Return the (x, y) coordinate for the center point of the cell that contains the specified text.  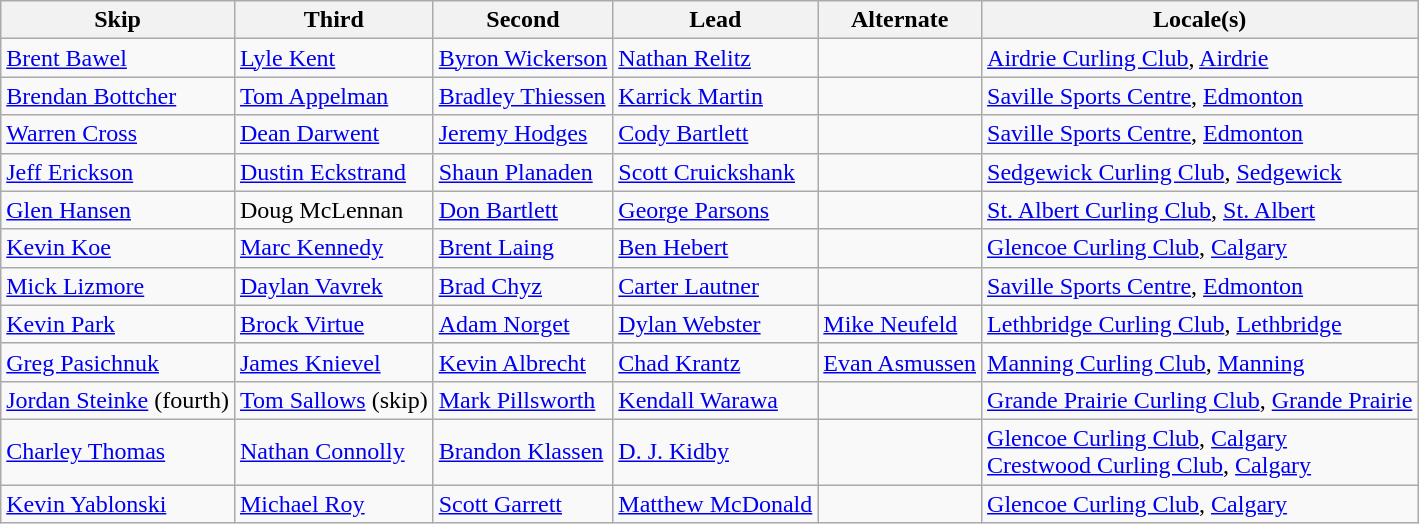
Nathan Connolly (334, 452)
Alternate (900, 20)
Jeremy Hodges (523, 134)
Warren Cross (118, 134)
Tom Sallows (skip) (334, 400)
Jordan Steinke (fourth) (118, 400)
Ben Hebert (716, 248)
Kendall Warawa (716, 400)
Mick Lizmore (118, 286)
Mike Neufeld (900, 324)
Brendan Bottcher (118, 96)
Cody Bartlett (716, 134)
Lead (716, 20)
Third (334, 20)
St. Albert Curling Club, St. Albert (1200, 210)
Brent Bawel (118, 58)
Kevin Yablonski (118, 503)
Scott Garrett (523, 503)
Kevin Albrecht (523, 362)
Byron Wickerson (523, 58)
Brock Virtue (334, 324)
Brent Laing (523, 248)
Glencoe Curling Club, Calgary Crestwood Curling Club, Calgary (1200, 452)
Michael Roy (334, 503)
Glen Hansen (118, 210)
Brad Chyz (523, 286)
Dustin Eckstrand (334, 172)
Second (523, 20)
Kevin Park (118, 324)
Scott Cruickshank (716, 172)
Karrick Martin (716, 96)
Mark Pillsworth (523, 400)
George Parsons (716, 210)
Bradley Thiessen (523, 96)
Shaun Planaden (523, 172)
Charley Thomas (118, 452)
Locale(s) (1200, 20)
Manning Curling Club, Manning (1200, 362)
Brandon Klassen (523, 452)
Tom Appelman (334, 96)
Lethbridge Curling Club, Lethbridge (1200, 324)
Adam Norget (523, 324)
Nathan Relitz (716, 58)
Greg Pasichnuk (118, 362)
Grande Prairie Curling Club, Grande Prairie (1200, 400)
James Knievel (334, 362)
Sedgewick Curling Club, Sedgewick (1200, 172)
Marc Kennedy (334, 248)
Don Bartlett (523, 210)
Lyle Kent (334, 58)
Skip (118, 20)
Carter Lautner (716, 286)
Airdrie Curling Club, Airdrie (1200, 58)
Chad Krantz (716, 362)
Jeff Erickson (118, 172)
Doug McLennan (334, 210)
Kevin Koe (118, 248)
Matthew McDonald (716, 503)
Daylan Vavrek (334, 286)
D. J. Kidby (716, 452)
Evan Asmussen (900, 362)
Dylan Webster (716, 324)
Dean Darwent (334, 134)
